Scan for the cell matching the given text and deliver its (X, Y) coordinate at center. 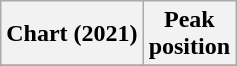
Chart (2021) (72, 34)
Peak position (189, 34)
